Identify which cell holds the provided text, then report its [x, y] central coordinate. 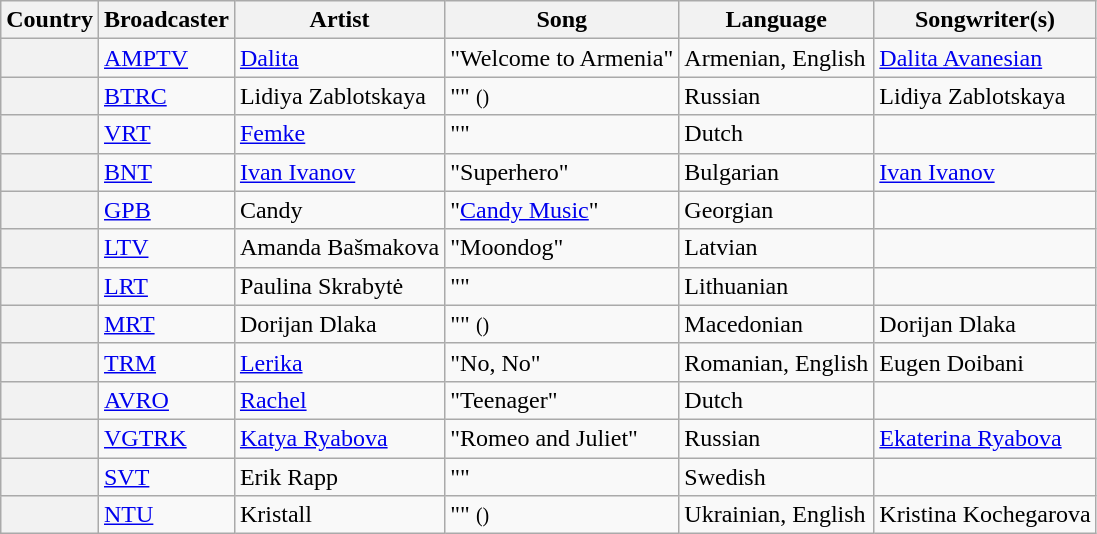
Kristall [339, 515]
Songwriter(s) [985, 20]
MRT [166, 324]
LRT [166, 286]
SVT [166, 477]
Dalita [339, 58]
"Candy Music" [562, 210]
TRM [166, 362]
"Welcome to Armenia" [562, 58]
"Moondog" [562, 248]
GPB [166, 210]
Broadcaster [166, 20]
Paulina Skrabytė [339, 286]
LTV [166, 248]
"Superhero" [562, 172]
Swedish [776, 477]
Femke [339, 134]
Ukrainian, English [776, 515]
Bulgarian [776, 172]
VRT [166, 134]
NTU [166, 515]
Armenian, English [776, 58]
VGTRK [166, 438]
Lithuanian [776, 286]
Georgian [776, 210]
"Teenager" [562, 400]
Katya Ryabova [339, 438]
Language [776, 20]
BTRC [166, 96]
Latvian [776, 248]
Amanda Bašmakova [339, 248]
Artist [339, 20]
AVRO [166, 400]
Romanian, English [776, 362]
Lerika [339, 362]
Dalita Avanesian [985, 58]
Candy [339, 210]
Ekaterina Ryabova [985, 438]
Country [50, 20]
BNT [166, 172]
Song [562, 20]
Eugen Doibani [985, 362]
"Romeo and Juliet" [562, 438]
"No, No" [562, 362]
Macedonian [776, 324]
Erik Rapp [339, 477]
Rachel [339, 400]
Kristina Kochegarova [985, 515]
AMPTV [166, 58]
